Pinpoint the cell where the given text exists, returning its [x, y] midpoint coordinate. 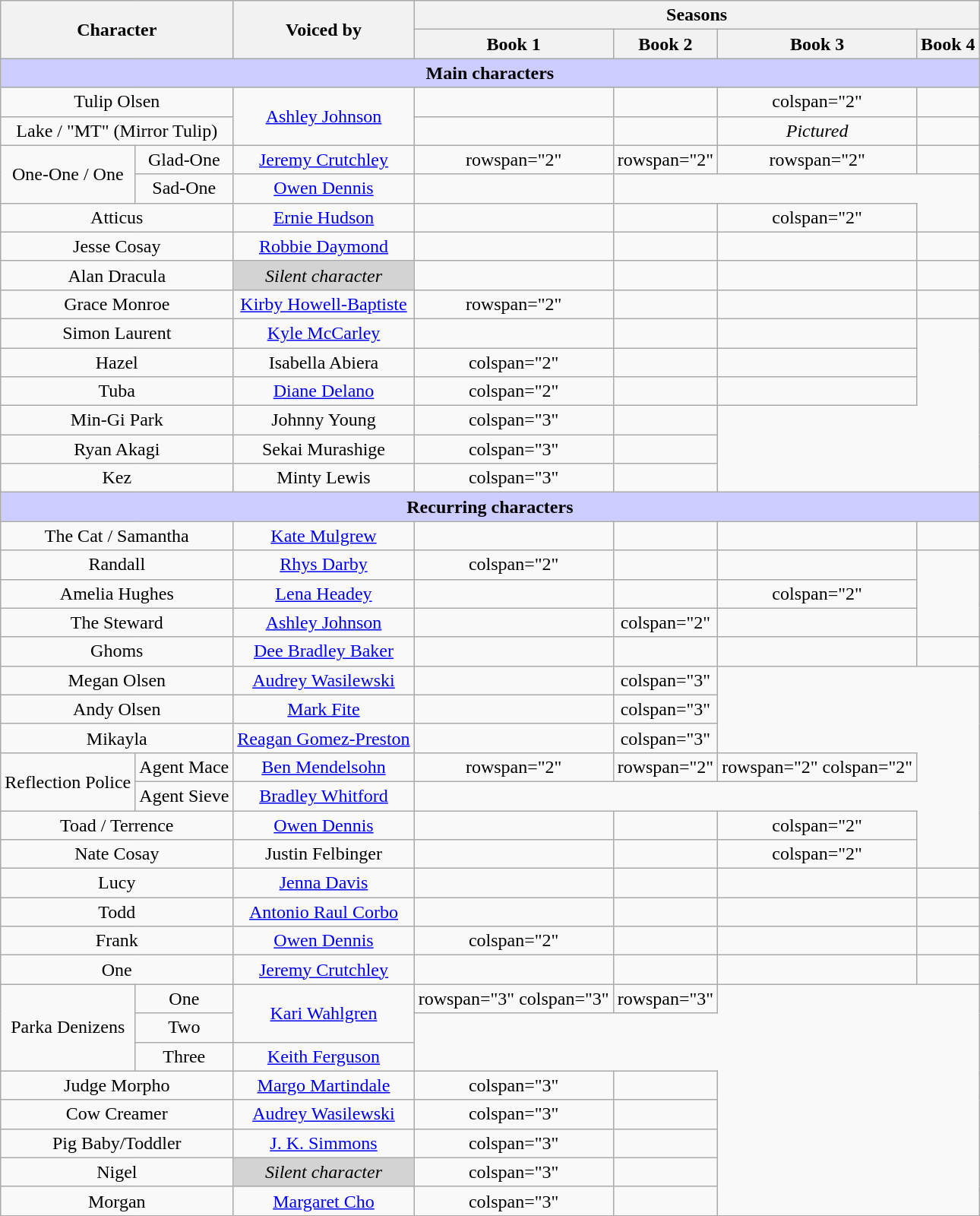
Antonio Raul Corbo [324, 912]
Dee Bradley Baker [324, 651]
Lake / "MT" (Mirror Tulip) [117, 131]
Rhys Darby [324, 565]
Main characters [490, 73]
Min-Gi Park [117, 420]
Two [184, 1028]
Seasons [697, 15]
Diane Delano [324, 391]
Ghoms [117, 651]
Kez [117, 478]
Judge Morpho [117, 1085]
Ernie Hudson [324, 217]
Randall [117, 565]
Kirby Howell-Baptiste [324, 304]
Book 2 [665, 44]
Andy Olsen [117, 709]
Mikayla [117, 738]
Margaret Cho [324, 1201]
Morgan [117, 1201]
Mark Fite [324, 709]
Justin Felbinger [324, 854]
Isabella Abiera [324, 363]
Ryan Akagi [117, 449]
Megan Olsen [117, 680]
Glad-One [184, 160]
rowspan="3" [665, 999]
Reflection Police [68, 781]
Alan Dracula [117, 275]
Tuba [117, 391]
Kyle McCarley [324, 333]
Bradley Whitford [324, 796]
Book 4 [948, 44]
Cow Creamer [117, 1114]
Parka Denizens [68, 1028]
Todd [117, 912]
Agent Sieve [184, 796]
Three [184, 1056]
Johnny Young [324, 420]
Kate Mulgrew [324, 536]
Frank [117, 941]
Robbie Daymond [324, 246]
Voiced by [324, 30]
Hazel [117, 363]
Sekai Murashige [324, 449]
Character [117, 30]
Sad-One [184, 188]
Nigel [117, 1172]
Jenna Davis [324, 883]
Book 3 [817, 44]
rowspan="3" colspan="3" [514, 999]
Atticus [117, 217]
Lena Headey [324, 594]
Simon Laurent [117, 333]
Book 1 [514, 44]
Reagan Gomez-Preston [324, 738]
Amelia Hughes [117, 594]
J. K. Simmons [324, 1143]
The Cat / Samantha [117, 536]
Jesse Cosay [117, 246]
Ben Mendelsohn [324, 767]
Lucy [117, 883]
Toad / Terrence [117, 825]
Minty Lewis [324, 478]
Nate Cosay [117, 854]
rowspan="2" colspan="2" [817, 767]
Tulip Olsen [117, 102]
Agent Mace [184, 767]
One-One / One [68, 174]
Keith Ferguson [324, 1056]
Pig Baby/Toddler [117, 1143]
Grace Monroe [117, 304]
Pictured [817, 131]
Kari Wahlgren [324, 1013]
Margo Martindale [324, 1085]
The Steward [117, 622]
Recurring characters [490, 507]
